Capture the cell that displays the provided text and extract its (X, Y) central coordinate. 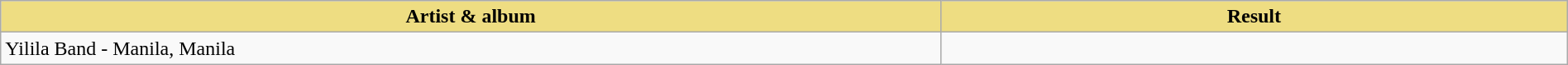
Yilila Band - Manila, Manila (471, 48)
Result (1254, 17)
Artist & album (471, 17)
